Locate the cell with the specified text and output its [X, Y] center coordinate. 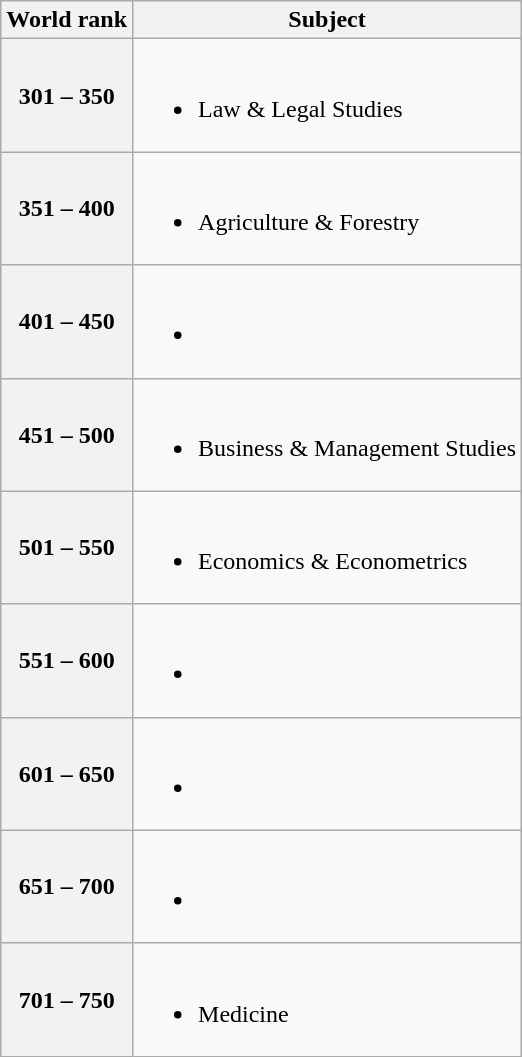
601 – 650 [67, 774]
Agriculture & Forestry [328, 208]
Business & Management Studies [328, 434]
501 – 550 [67, 548]
551 – 600 [67, 660]
351 – 400 [67, 208]
401 – 450 [67, 322]
World rank [67, 20]
Law & Legal Studies [328, 96]
Economics & Econometrics [328, 548]
651 – 700 [67, 886]
Medicine [328, 1000]
Subject [328, 20]
301 – 350 [67, 96]
701 – 750 [67, 1000]
451 – 500 [67, 434]
